Determine the [x, y] coordinate at the center of the cell enclosing the given text.  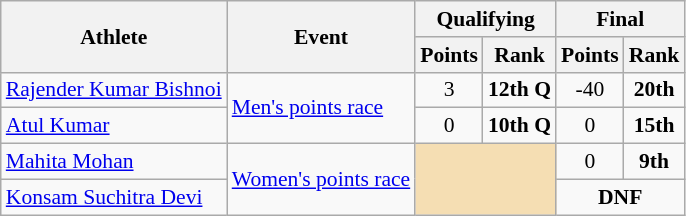
Mahita Mohan [114, 162]
Konsam Suchitra Devi [114, 197]
-40 [590, 90]
Qualifying [486, 19]
Event [322, 36]
15th [654, 126]
3 [449, 90]
Women's points race [322, 180]
10th Q [520, 126]
Atul Kumar [114, 126]
Final [620, 19]
9th [654, 162]
Rajender Kumar Bishnoi [114, 90]
12th Q [520, 90]
20th [654, 90]
Athlete [114, 36]
DNF [620, 197]
Men's points race [322, 108]
